Capture the cell that displays the provided text and extract its (X, Y) central coordinate. 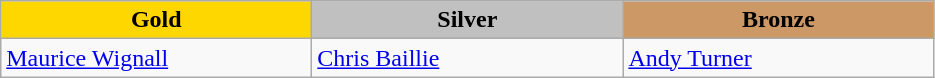
Maurice Wignall (156, 58)
Bronze (778, 20)
Chris Baillie (468, 58)
Silver (468, 20)
Gold (156, 20)
Andy Turner (778, 58)
